Search for the cell housing the specified text and yield its (X, Y) center coordinate. 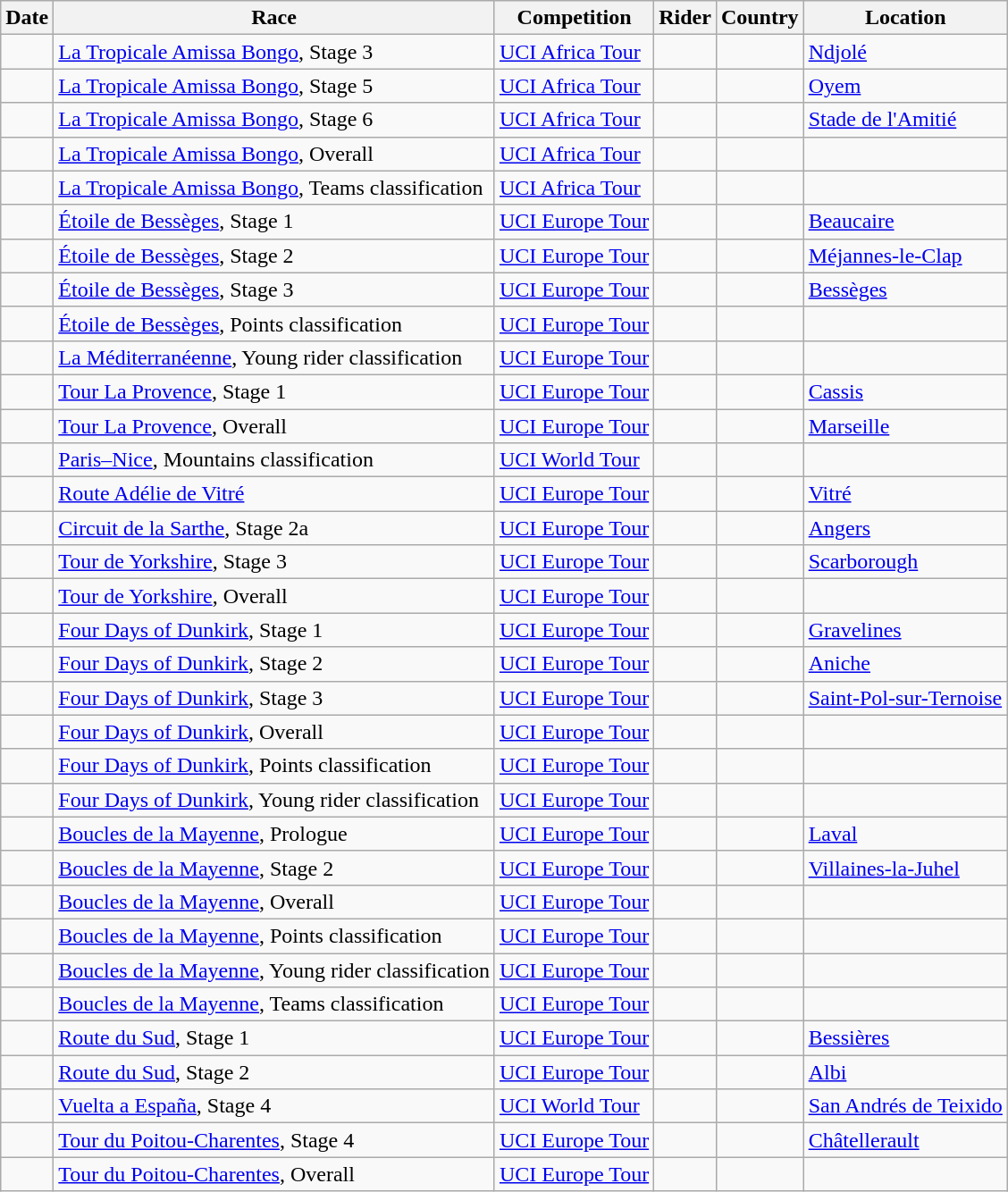
Competition (574, 18)
Four Days of Dunkirk, Young rider classification (274, 800)
Beaucaire (905, 222)
Rider (685, 18)
Albi (905, 1072)
Four Days of Dunkirk, Stage 1 (274, 630)
Villaines-la-Juhel (905, 868)
Étoile de Bessèges, Stage 1 (274, 222)
Boucles de la Mayenne, Prologue (274, 834)
La Tropicale Amissa Bongo, Teams classification (274, 188)
Gravelines (905, 630)
Vitré (905, 494)
Tour La Provence, Overall (274, 426)
Boucles de la Mayenne, Overall (274, 902)
San Andrés de Teixido (905, 1106)
Tour du Poitou-Charentes, Stage 4 (274, 1140)
Châtellerault (905, 1140)
Vuelta a España, Stage 4 (274, 1106)
Country (760, 18)
Four Days of Dunkirk, Points classification (274, 766)
Stade de l'Amitié (905, 120)
Ndjolé (905, 52)
Boucles de la Mayenne, Young rider classification (274, 970)
Four Days of Dunkirk, Overall (274, 732)
Tour de Yorkshire, Stage 3 (274, 562)
Four Days of Dunkirk, Stage 3 (274, 698)
La Méditerranéenne, Young rider classification (274, 357)
Laval (905, 834)
Cassis (905, 391)
Scarborough (905, 562)
Date (27, 18)
Four Days of Dunkirk, Stage 2 (274, 664)
Race (274, 18)
La Tropicale Amissa Bongo, Stage 5 (274, 86)
Étoile de Bessèges, Stage 2 (274, 256)
Route Adélie de Vitré (274, 494)
Bessèges (905, 290)
La Tropicale Amissa Bongo, Overall (274, 154)
Angers (905, 528)
Boucles de la Mayenne, Stage 2 (274, 868)
Route du Sud, Stage 1 (274, 1038)
Méjannes-le-Clap (905, 256)
Tour de Yorkshire, Overall (274, 596)
Saint-Pol-sur-Ternoise (905, 698)
Route du Sud, Stage 2 (274, 1072)
La Tropicale Amissa Bongo, Stage 6 (274, 120)
Paris–Nice, Mountains classification (274, 460)
Circuit de la Sarthe, Stage 2a (274, 528)
La Tropicale Amissa Bongo, Stage 3 (274, 52)
Boucles de la Mayenne, Points classification (274, 936)
Étoile de Bessèges, Stage 3 (274, 290)
Oyem (905, 86)
Étoile de Bessèges, Points classification (274, 323)
Marseille (905, 426)
Tour La Provence, Stage 1 (274, 391)
Location (905, 18)
Bessières (905, 1038)
Boucles de la Mayenne, Teams classification (274, 1004)
Tour du Poitou-Charentes, Overall (274, 1174)
Aniche (905, 664)
